Return [X, Y] of the center of cell containing provided text 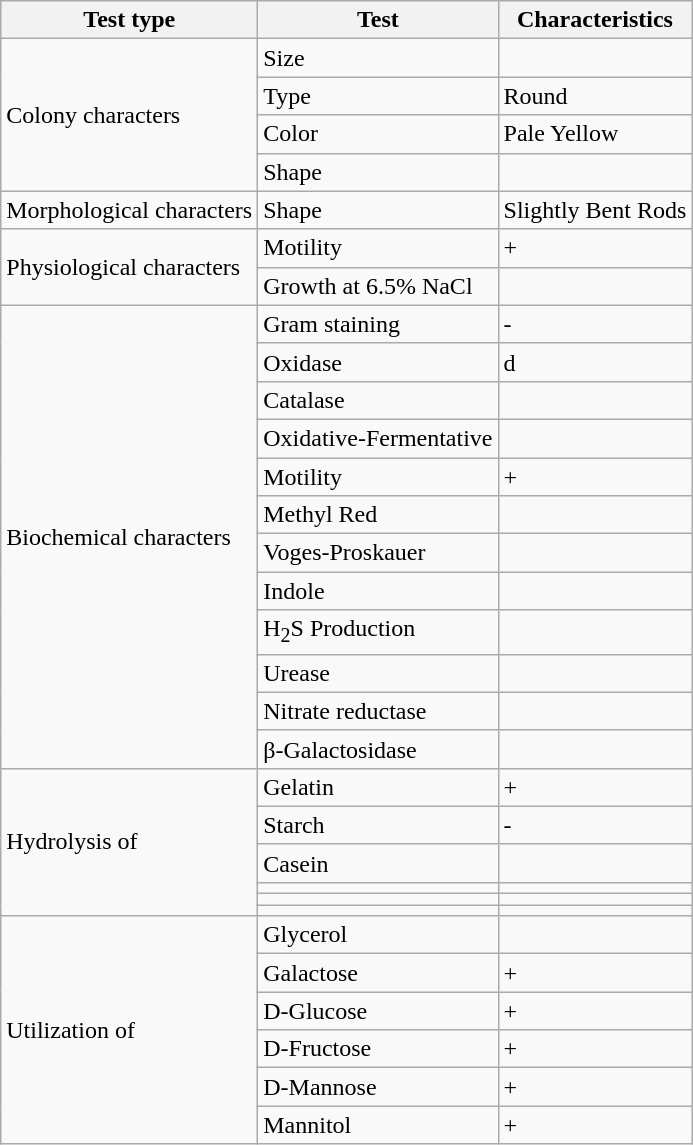
Morphological characters [130, 210]
Test type [130, 20]
Pale Yellow [595, 134]
D-Mannose [378, 1087]
Urease [378, 673]
β-Galactosidase [378, 749]
Type [378, 96]
Physiological characters [130, 267]
Round [595, 96]
Voges-Proskauer [378, 553]
Methyl Red [378, 515]
Casein [378, 863]
Gram staining [378, 324]
Galactose [378, 973]
Hydrolysis of [130, 842]
Size [378, 58]
d [595, 362]
Test [378, 20]
Indole [378, 591]
H2S Production [378, 632]
Starch [378, 825]
Catalase [378, 400]
Gelatin [378, 787]
D-Glucose [378, 1011]
Nitrate reductase [378, 711]
D-Fructose [378, 1049]
Utilization of [130, 1030]
Characteristics [595, 20]
Biochemical characters [130, 536]
Growth at 6.5% NaCl [378, 286]
Colony characters [130, 115]
Oxidative-Fermentative [378, 438]
Slightly Bent Rods [595, 210]
Glycerol [378, 935]
Color [378, 134]
Mannitol [378, 1125]
Oxidase [378, 362]
